Determine the (x, y) coordinate at the center of the cell enclosing the given text.  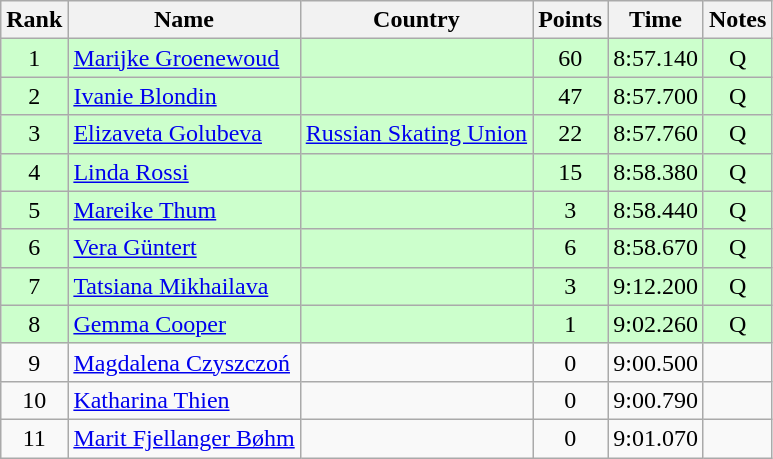
9:00.500 (656, 362)
8:57.700 (656, 96)
Elizaveta Golubeva (184, 134)
9:00.790 (656, 400)
Gemma Cooper (184, 324)
Marijke Groenewoud (184, 58)
Ivanie Blondin (184, 96)
Russian Skating Union (416, 134)
8:57.140 (656, 58)
60 (570, 58)
8:58.380 (656, 172)
8 (34, 324)
Katharina Thien (184, 400)
4 (34, 172)
22 (570, 134)
7 (34, 286)
5 (34, 210)
47 (570, 96)
Tatsiana Mikhailava (184, 286)
8:58.670 (656, 248)
9:02.260 (656, 324)
9:01.070 (656, 438)
Name (184, 20)
Country (416, 20)
Mareike Thum (184, 210)
8:58.440 (656, 210)
10 (34, 400)
2 (34, 96)
Vera Güntert (184, 248)
Magdalena Czyszczoń (184, 362)
Rank (34, 20)
Notes (737, 20)
11 (34, 438)
Time (656, 20)
Linda Rossi (184, 172)
15 (570, 172)
9 (34, 362)
Marit Fjellanger Bøhm (184, 438)
8:57.760 (656, 134)
9:12.200 (656, 286)
Points (570, 20)
